Find where the given text appears and provide that cell's center as (X, Y) coordinate. 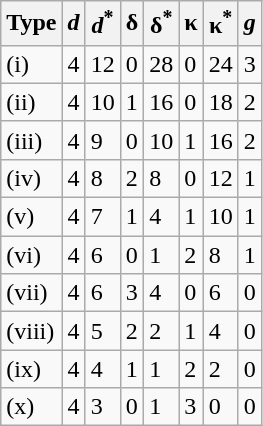
δ* (162, 24)
(iii) (32, 140)
7 (102, 217)
28 (162, 64)
κ (191, 24)
(vi) (32, 255)
(i) (32, 64)
(vii) (32, 293)
24 (220, 64)
δ (132, 24)
5 (102, 331)
(viii) (32, 331)
Type (32, 24)
18 (220, 102)
d* (102, 24)
(v) (32, 217)
9 (102, 140)
κ* (220, 24)
(iv) (32, 178)
(ix) (32, 369)
(ii) (32, 102)
g (250, 24)
(x) (32, 407)
d (74, 24)
